Search for the cell housing the specified text and yield its (X, Y) center coordinate. 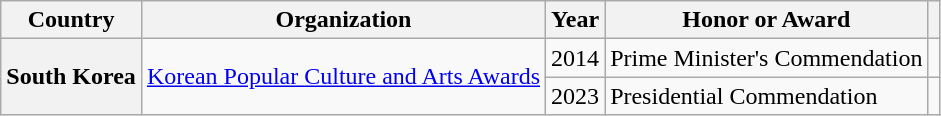
Presidential Commendation (766, 96)
Year (576, 20)
2014 (576, 58)
South Korea (72, 77)
Prime Minister's Commendation (766, 58)
Korean Popular Culture and Arts Awards (343, 77)
Country (72, 20)
2023 (576, 96)
Organization (343, 20)
Honor or Award (766, 20)
